Extract the [x, y] coordinate from the center of the cell holding the provided text.  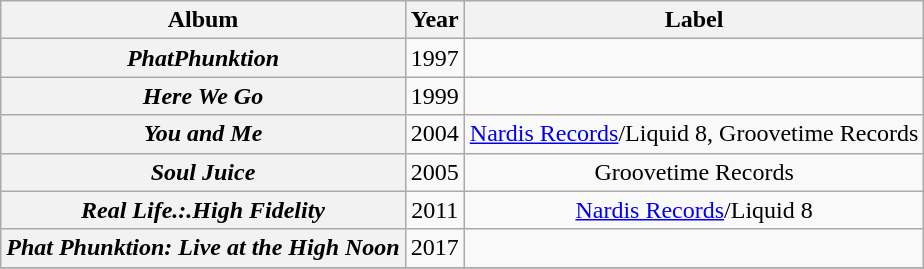
PhatPhunktion [203, 58]
1999 [434, 96]
Real Life.:.High Fidelity [203, 210]
Year [434, 20]
Groovetime Records [694, 172]
You and Me [203, 134]
Phat Phunktion: Live at the High Noon [203, 248]
Label [694, 20]
Nardis Records/Liquid 8, Groovetime Records [694, 134]
2005 [434, 172]
Nardis Records/Liquid 8 [694, 210]
2004 [434, 134]
1997 [434, 58]
2017 [434, 248]
2011 [434, 210]
Here We Go [203, 96]
Soul Juice [203, 172]
Album [203, 20]
